Determine the (X, Y) coordinate at the center of the cell enclosing the given text.  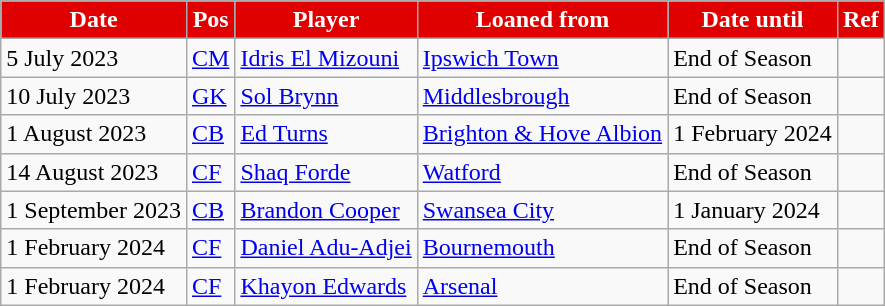
Loaned from (542, 20)
CM (210, 58)
Bournemouth (542, 248)
GK (210, 96)
10 July 2023 (94, 96)
Daniel Adu-Adjei (326, 248)
Date until (753, 20)
1 January 2024 (753, 210)
Sol Brynn (326, 96)
Swansea City (542, 210)
Ref (860, 20)
Player (326, 20)
1 September 2023 (94, 210)
Watford (542, 172)
1 August 2023 (94, 134)
Khayon Edwards (326, 286)
Brighton & Hove Albion (542, 134)
14 August 2023 (94, 172)
Ipswich Town (542, 58)
Middlesbrough (542, 96)
Idris El Mizouni (326, 58)
Brandon Cooper (326, 210)
Pos (210, 20)
Ed Turns (326, 134)
Date (94, 20)
Shaq Forde (326, 172)
5 July 2023 (94, 58)
Arsenal (542, 286)
